Return [x, y] of the center of cell containing provided text 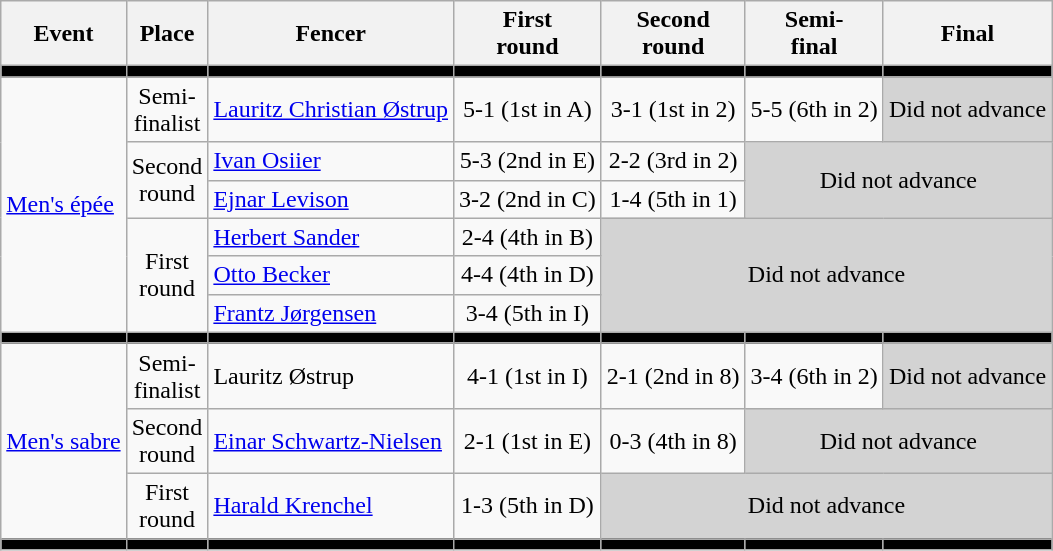
3-4 (5th in I) [528, 313]
Lauritz Østrup [331, 376]
Einar Schwartz-Nielsen [331, 440]
Harald Krenchel [331, 506]
5-3 (2nd in E) [528, 161]
Frantz Jørgensen [331, 313]
Ejnar Levison [331, 199]
5-5 (6th in 2) [814, 110]
Men's sabre [64, 440]
3-4 (6th in 2) [814, 376]
1-3 (5th in D) [528, 506]
0-3 (4th in 8) [673, 440]
Ivan Osiier [331, 161]
Lauritz Christian Østrup [331, 110]
2-2 (3rd in 2) [673, 161]
Herbert Sander [331, 237]
1-4 (5th in 1) [673, 199]
4-1 (1st in I) [528, 376]
5-1 (1st in A) [528, 110]
2-1 (1st in E) [528, 440]
Final [967, 34]
Event [64, 34]
Men's épée [64, 204]
Fencer [331, 34]
4-4 (4th in D) [528, 275]
Place [167, 34]
2-1 (2nd in 8) [673, 376]
3-2 (2nd in C) [528, 199]
Semi-final [814, 34]
Otto Becker [331, 275]
2-4 (4th in B) [528, 237]
3-1 (1st in 2) [673, 110]
